Extract the [X, Y] coordinate from the center of the cell holding the provided text.  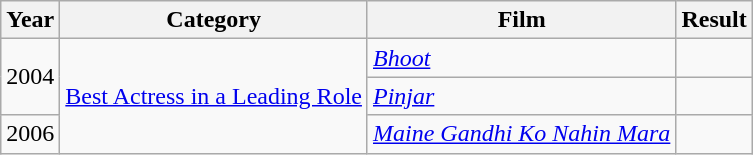
Best Actress in a Leading Role [214, 96]
Category [214, 20]
2004 [30, 77]
Maine Gandhi Ko Nahin Mara [521, 134]
Pinjar [521, 96]
Result [714, 20]
Bhoot [521, 58]
2006 [30, 134]
Film [521, 20]
Year [30, 20]
